Search for the cell housing the specified text and yield its (x, y) center coordinate. 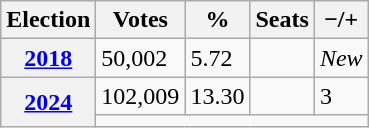
13.30 (218, 96)
Seats (282, 20)
102,009 (140, 96)
New (341, 58)
% (218, 20)
−/+ (341, 20)
Election (48, 20)
2024 (48, 102)
50,002 (140, 58)
3 (341, 96)
5.72 (218, 58)
2018 (48, 58)
Votes (140, 20)
